Return the [X, Y] coordinate for the center point of the cell that contains the specified text.  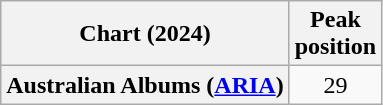
Australian Albums (ARIA) [145, 85]
29 [335, 85]
Peakposition [335, 34]
Chart (2024) [145, 34]
